Search for the cell housing the specified text and yield its [X, Y] center coordinate. 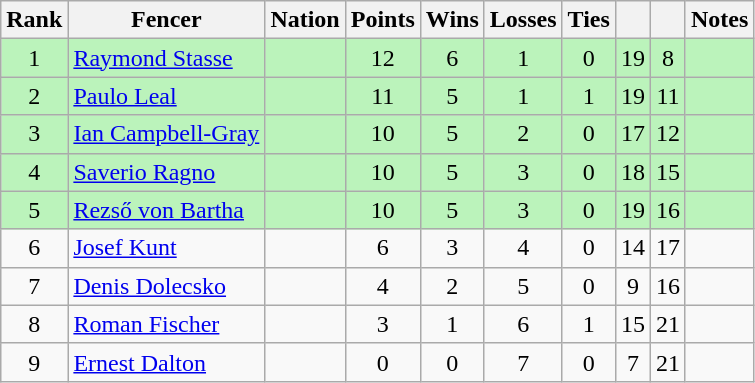
14 [632, 248]
Wins [452, 20]
Notes [719, 20]
Denis Dolecsko [166, 286]
Losses [523, 20]
Ties [588, 20]
Nation [305, 20]
Ernest Dalton [166, 362]
Rezső von Bartha [166, 210]
Raymond Stasse [166, 58]
Points [382, 20]
Rank [34, 20]
Josef Kunt [166, 248]
Saverio Ragno [166, 172]
Roman Fischer [166, 324]
18 [632, 172]
Fencer [166, 20]
Ian Campbell-Gray [166, 134]
Paulo Leal [166, 96]
